For the text-containing cell, return its midpoint in (X, Y) coordinate format. 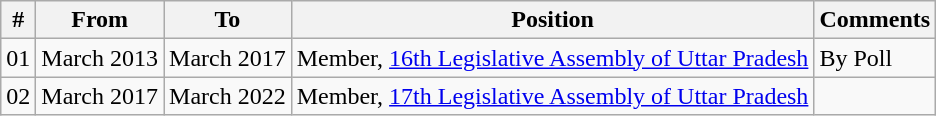
01 (18, 58)
March 2013 (100, 58)
Comments (875, 20)
Member, 16th Legislative Assembly of Uttar Pradesh (552, 58)
02 (18, 96)
By Poll (875, 58)
To (228, 20)
Position (552, 20)
# (18, 20)
From (100, 20)
Member, 17th Legislative Assembly of Uttar Pradesh (552, 96)
March 2022 (228, 96)
